Pinpoint the cell where the given text exists, returning its [X, Y] midpoint coordinate. 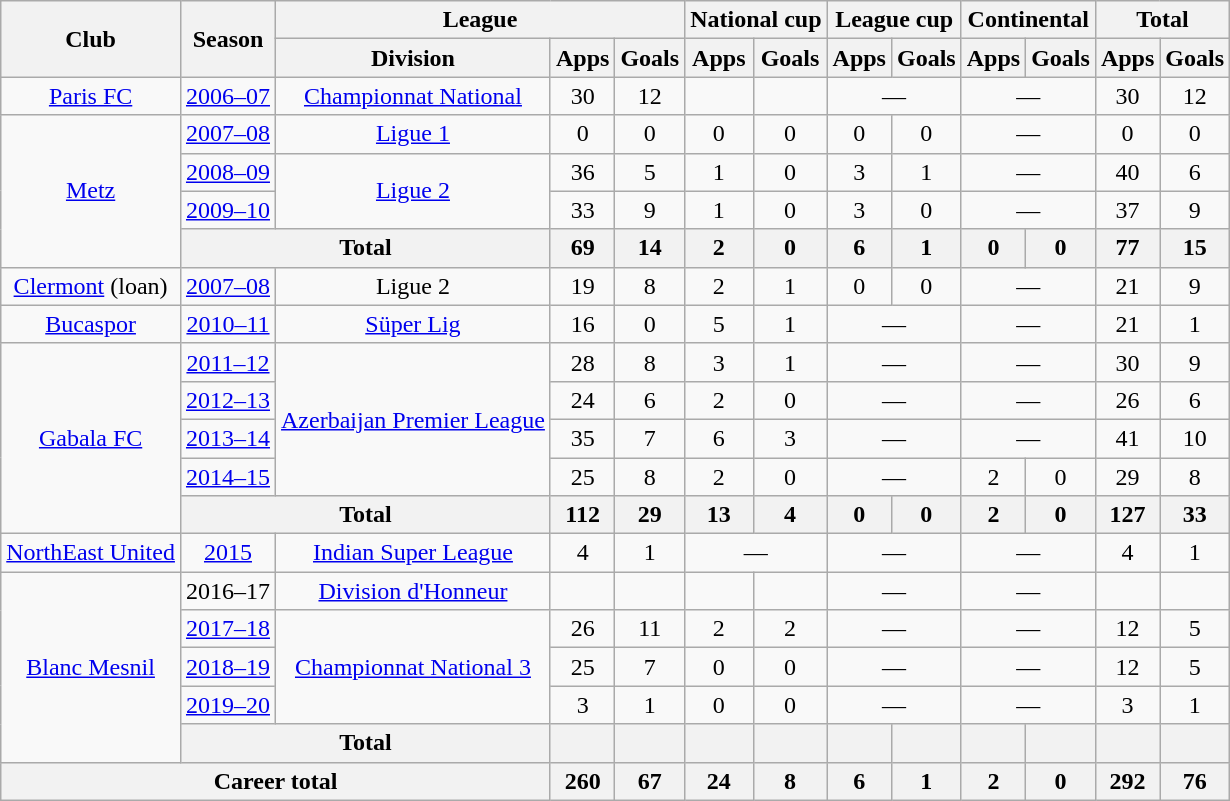
2006–07 [228, 96]
Championnat National 3 [414, 667]
37 [1127, 210]
2012–13 [228, 400]
NorthEast United [91, 553]
2019–20 [228, 705]
77 [1127, 248]
Championnat National [414, 96]
76 [1195, 781]
41 [1127, 438]
15 [1195, 248]
2010–11 [228, 324]
35 [582, 438]
Clermont (loan) [91, 286]
Bucaspor [91, 324]
16 [582, 324]
League [480, 20]
36 [582, 172]
2011–12 [228, 362]
2017–18 [228, 629]
Season [228, 39]
2016–17 [228, 591]
2008–09 [228, 172]
112 [582, 515]
Azerbaijan Premier League [414, 419]
National cup [756, 20]
260 [582, 781]
2014–15 [228, 477]
19 [582, 286]
10 [1195, 438]
Süper Lig [414, 324]
2009–10 [228, 210]
40 [1127, 172]
292 [1127, 781]
Continental [1028, 20]
2015 [228, 553]
Club [91, 39]
Gabala FC [91, 438]
Ligue 1 [414, 134]
69 [582, 248]
Division [414, 58]
11 [650, 629]
Blanc Mesnil [91, 667]
67 [650, 781]
League cup [894, 20]
Career total [276, 781]
Paris FC [91, 96]
Indian Super League [414, 553]
13 [719, 515]
2018–19 [228, 667]
Division d'Honneur [414, 591]
Metz [91, 191]
28 [582, 362]
127 [1127, 515]
2013–14 [228, 438]
14 [650, 248]
